From the cell containing the given text, extract its center point as (x, y) coordinate. 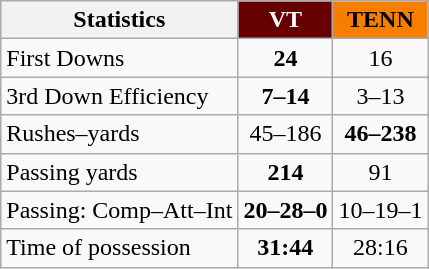
VT (286, 20)
16 (380, 58)
20–28–0 (286, 210)
Passing yards (120, 172)
Passing: Comp–Att–Int (120, 210)
7–14 (286, 96)
31:44 (286, 248)
3–13 (380, 96)
Rushes–yards (120, 134)
28:16 (380, 248)
Statistics (120, 20)
214 (286, 172)
91 (380, 172)
Time of possession (120, 248)
3rd Down Efficiency (120, 96)
45–186 (286, 134)
10–19–1 (380, 210)
TENN (380, 20)
First Downs (120, 58)
46–238 (380, 134)
24 (286, 58)
